Return the [X, Y] coordinate for the center point of the cell that contains the specified text.  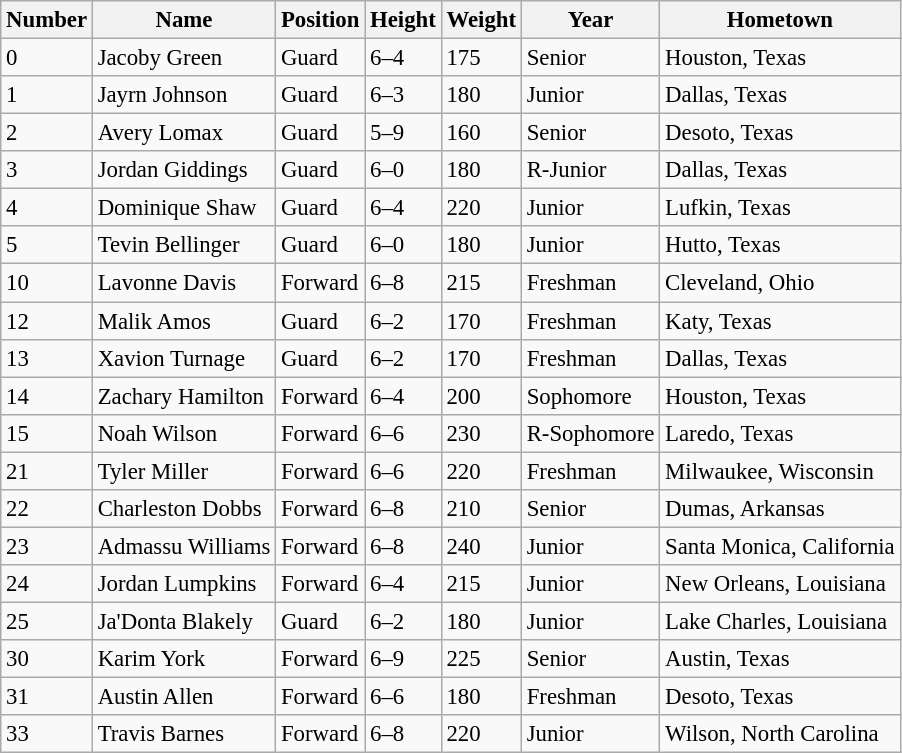
Karim York [184, 659]
200 [481, 396]
5 [47, 245]
Hometown [780, 20]
31 [47, 697]
30 [47, 659]
Position [320, 20]
Malik Amos [184, 321]
Jacoby Green [184, 58]
Jayrn Johnson [184, 95]
6–9 [403, 659]
22 [47, 509]
13 [47, 358]
R-Sophomore [590, 433]
Charleston Dobbs [184, 509]
25 [47, 621]
Tyler Miller [184, 471]
Cleveland, Ohio [780, 283]
210 [481, 509]
Avery Lomax [184, 133]
2 [47, 133]
Height [403, 20]
175 [481, 58]
23 [47, 546]
R-Junior [590, 170]
24 [47, 584]
Lavonne Davis [184, 283]
Name [184, 20]
10 [47, 283]
Jordan Giddings [184, 170]
Sophomore [590, 396]
160 [481, 133]
14 [47, 396]
Admassu Williams [184, 546]
Zachary Hamilton [184, 396]
Katy, Texas [780, 321]
Noah Wilson [184, 433]
Jordan Lumpkins [184, 584]
240 [481, 546]
Travis Barnes [184, 734]
Santa Monica, California [780, 546]
1 [47, 95]
Tevin Bellinger [184, 245]
Wilson, North Carolina [780, 734]
Hutto, Texas [780, 245]
Austin Allen [184, 697]
5–9 [403, 133]
15 [47, 433]
Lufkin, Texas [780, 208]
21 [47, 471]
225 [481, 659]
6–3 [403, 95]
33 [47, 734]
230 [481, 433]
Xavion Turnage [184, 358]
Lake Charles, Louisiana [780, 621]
12 [47, 321]
Weight [481, 20]
Laredo, Texas [780, 433]
Dominique Shaw [184, 208]
New Orleans, Louisiana [780, 584]
Dumas, Arkansas [780, 509]
Austin, Texas [780, 659]
Milwaukee, Wisconsin [780, 471]
0 [47, 58]
Ja'Donta Blakely [184, 621]
Year [590, 20]
3 [47, 170]
4 [47, 208]
Number [47, 20]
